Detect which cell encompasses the target text, then output its [X, Y] center coordinate. 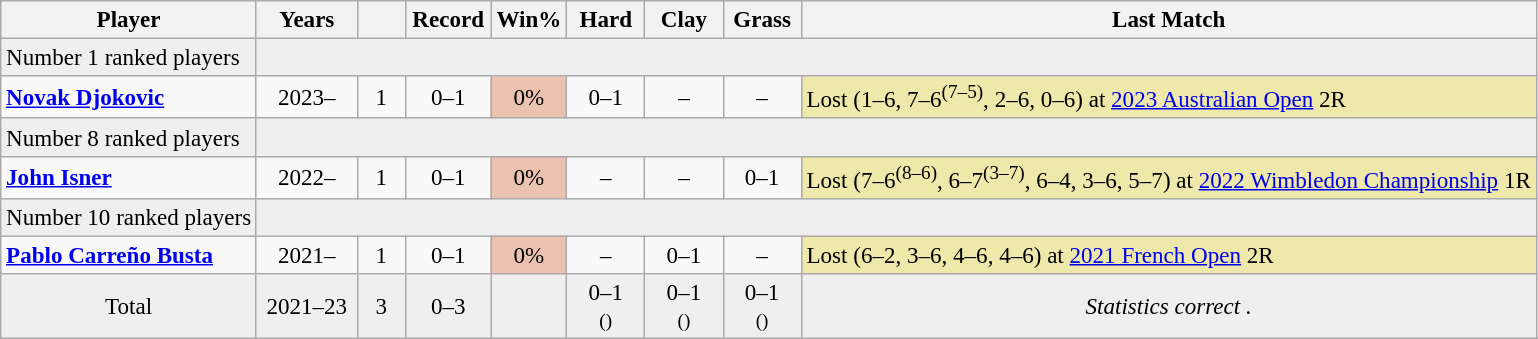
Grass [762, 20]
Years [306, 20]
Number 8 ranked players [129, 138]
Lost (1–6, 7–6(7–5), 2–6, 0–6) at 2023 Australian Open 2R [1168, 97]
Clay [684, 20]
Lost (7–6(8–6), 6–7(3–7), 6–4, 3–6, 5–7) at 2022 Wimbledon Championship 1R [1168, 178]
2021–23 [306, 306]
Total [129, 306]
Hard [606, 20]
2021– [306, 256]
2022– [306, 178]
Statistics correct . [1168, 306]
Win% [529, 20]
Last Match [1168, 20]
Lost (6–2, 3–6, 4–6, 4–6) at 2021 French Open 2R [1168, 256]
3 [381, 306]
2023– [306, 97]
0–3 [448, 306]
Pablo Carreño Busta [129, 256]
Record [448, 20]
John Isner [129, 178]
Player [129, 20]
Novak Djokovic [129, 97]
Number 1 ranked players [129, 58]
Number 10 ranked players [129, 218]
